Locate the cell with the specified text and output its [x, y] center coordinate. 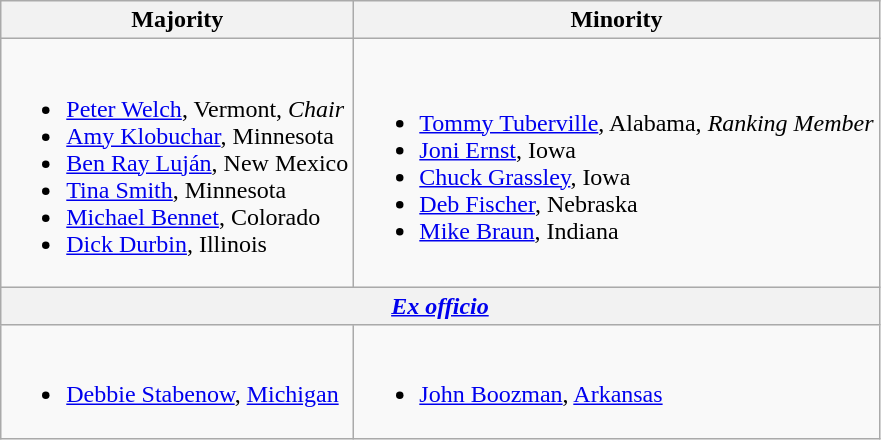
Tommy Tuberville, Alabama, Ranking MemberJoni Ernst, IowaChuck Grassley, IowaDeb Fischer, NebraskaMike Braun, Indiana [616, 163]
Debbie Stabenow, Michigan [178, 382]
Minority [616, 20]
Peter Welch, Vermont, ChairAmy Klobuchar, MinnesotaBen Ray Luján, New MexicoTina Smith, MinnesotaMichael Bennet, ColoradoDick Durbin, Illinois [178, 163]
John Boozman, Arkansas [616, 382]
Majority [178, 20]
Ex officio [440, 306]
